For the text-containing cell, return its midpoint in (x, y) coordinate format. 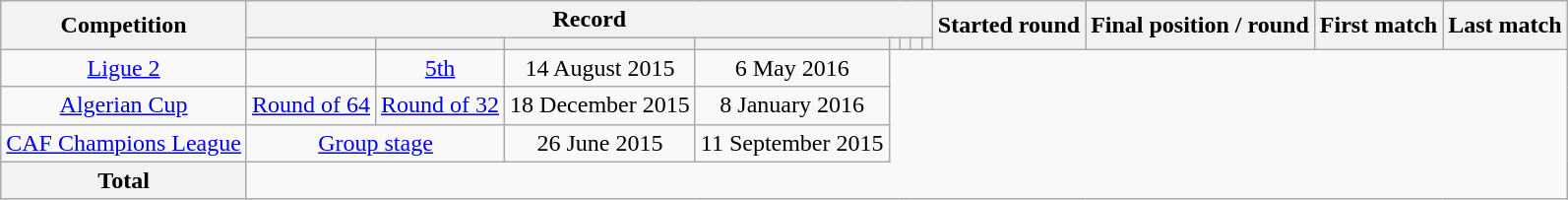
Round of 64 (311, 105)
26 June 2015 (600, 143)
First match (1378, 26)
Total (124, 180)
14 August 2015 (600, 68)
Final position / round (1201, 26)
Round of 32 (441, 105)
5th (441, 68)
Record (589, 20)
6 May 2016 (791, 68)
11 September 2015 (791, 143)
CAF Champions League (124, 143)
Competition (124, 26)
18 December 2015 (600, 105)
Ligue 2 (124, 68)
Started round (1008, 26)
Group stage (375, 143)
8 January 2016 (791, 105)
Last match (1505, 26)
Algerian Cup (124, 105)
